From the cell containing the given text, extract its center point as (x, y) coordinate. 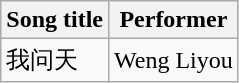
Song title (55, 20)
Performer (173, 20)
我问天 (55, 60)
Weng Liyou (173, 60)
